Return the [X, Y] coordinate for the center point of the cell that contains the specified text.  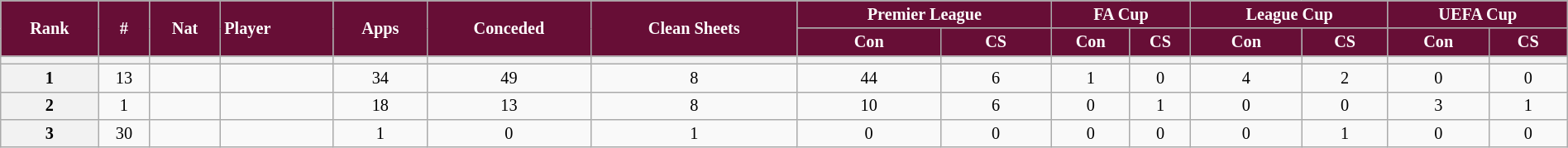
49 [509, 78]
UEFA Cup [1477, 14]
4 [1246, 78]
34 [380, 78]
Clean Sheets [694, 28]
30 [124, 133]
# [124, 28]
Nat [185, 28]
Rank [50, 28]
Player [276, 28]
10 [868, 106]
Conceded [509, 28]
League Cup [1289, 14]
Premier League [925, 14]
FA Cup [1121, 14]
44 [868, 78]
18 [380, 106]
Apps [380, 28]
